Identify which cell holds the provided text, then report its [X, Y] central coordinate. 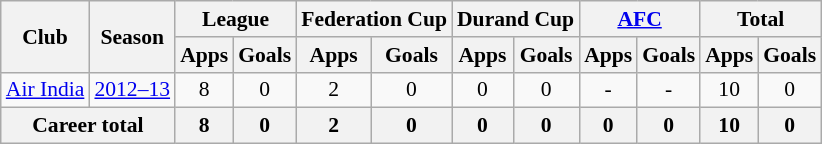
2012–13 [132, 90]
Federation Cup [374, 19]
Career total [88, 126]
Durand Cup [516, 19]
Club [46, 36]
Total [760, 19]
Air India [46, 90]
League [236, 19]
Season [132, 36]
AFC [640, 19]
